For the text-containing cell, return its midpoint in [X, Y] coordinate format. 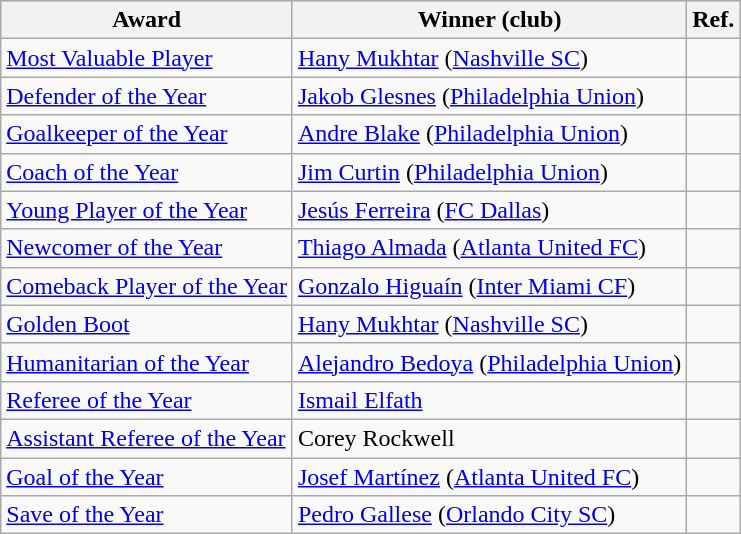
Newcomer of the Year [147, 248]
Winner (club) [489, 20]
Alejandro Bedoya (Philadelphia Union) [489, 362]
Andre Blake (Philadelphia Union) [489, 134]
Humanitarian of the Year [147, 362]
Assistant Referee of the Year [147, 438]
Jakob Glesnes (Philadelphia Union) [489, 96]
Gonzalo Higuaín (Inter Miami CF) [489, 286]
Defender of the Year [147, 96]
Coach of the Year [147, 172]
Comeback Player of the Year [147, 286]
Thiago Almada (Atlanta United FC) [489, 248]
Save of the Year [147, 515]
Jesús Ferreira (FC Dallas) [489, 210]
Ismail Elfath [489, 400]
Goalkeeper of the Year [147, 134]
Golden Boot [147, 324]
Referee of the Year [147, 400]
Goal of the Year [147, 477]
Ref. [714, 20]
Corey Rockwell [489, 438]
Young Player of the Year [147, 210]
Pedro Gallese (Orlando City SC) [489, 515]
Jim Curtin (Philadelphia Union) [489, 172]
Josef Martínez (Atlanta United FC) [489, 477]
Most Valuable Player [147, 58]
Award [147, 20]
